Output the (x, y) coordinate of the center of the cell containing the given text.  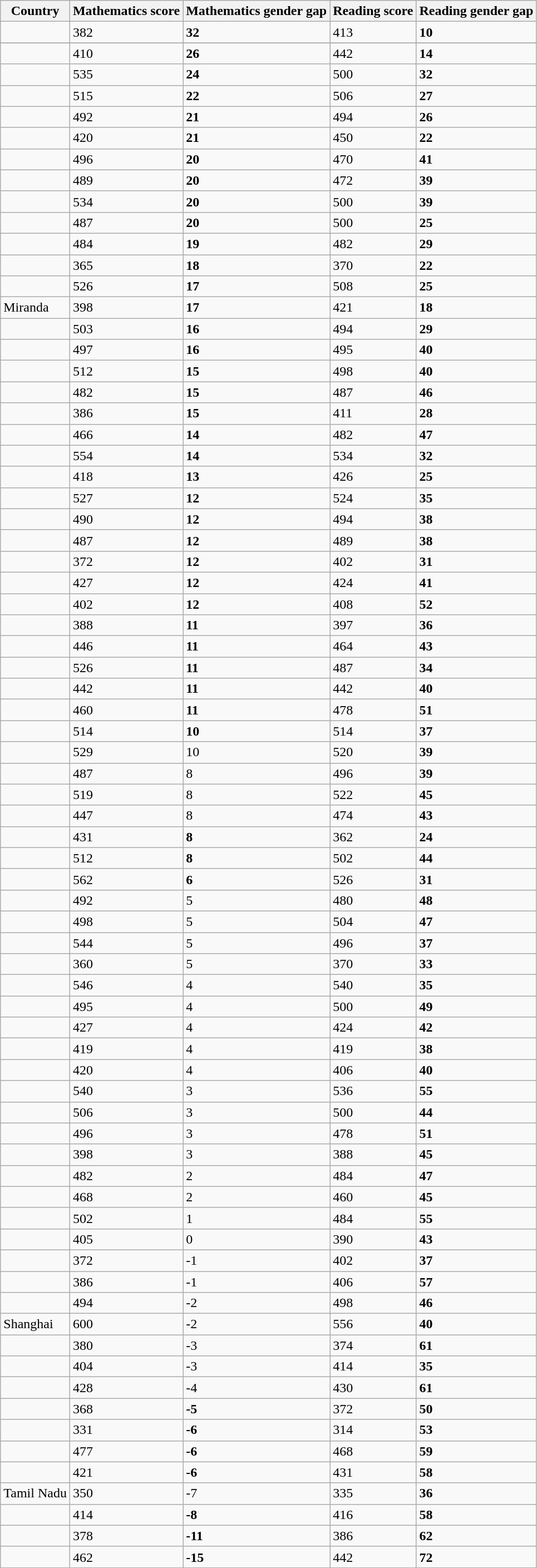
Reading score (373, 11)
466 (126, 435)
-15 (257, 1557)
362 (373, 837)
48 (476, 900)
520 (373, 752)
474 (373, 816)
335 (373, 1493)
Shanghai (36, 1324)
480 (373, 900)
Mathematics score (126, 11)
Mathematics gender gap (257, 11)
390 (373, 1239)
350 (126, 1493)
49 (476, 1007)
470 (373, 159)
27 (476, 96)
-5 (257, 1409)
50 (476, 1409)
428 (126, 1388)
28 (476, 413)
382 (126, 32)
524 (373, 498)
-11 (257, 1536)
6 (257, 879)
13 (257, 477)
62 (476, 1536)
556 (373, 1324)
368 (126, 1409)
378 (126, 1536)
464 (373, 647)
508 (373, 287)
416 (373, 1515)
554 (126, 456)
546 (126, 985)
34 (476, 668)
430 (373, 1388)
426 (373, 477)
535 (126, 75)
-4 (257, 1388)
Tamil Nadu (36, 1493)
503 (126, 329)
404 (126, 1367)
72 (476, 1557)
33 (476, 964)
446 (126, 647)
405 (126, 1239)
519 (126, 795)
544 (126, 943)
Miranda (36, 308)
331 (126, 1430)
53 (476, 1430)
410 (126, 53)
562 (126, 879)
477 (126, 1451)
450 (373, 138)
1 (257, 1218)
413 (373, 32)
447 (126, 816)
52 (476, 604)
42 (476, 1028)
314 (373, 1430)
374 (373, 1345)
529 (126, 752)
411 (373, 413)
57 (476, 1281)
418 (126, 477)
527 (126, 498)
-7 (257, 1493)
360 (126, 964)
59 (476, 1451)
Country (36, 11)
490 (126, 519)
504 (373, 921)
365 (126, 265)
515 (126, 96)
19 (257, 244)
522 (373, 795)
-8 (257, 1515)
462 (126, 1557)
497 (126, 350)
408 (373, 604)
472 (373, 180)
380 (126, 1345)
Reading gender gap (476, 11)
0 (257, 1239)
536 (373, 1091)
397 (373, 625)
600 (126, 1324)
